Locate the cell with the specified text and output its [x, y] center coordinate. 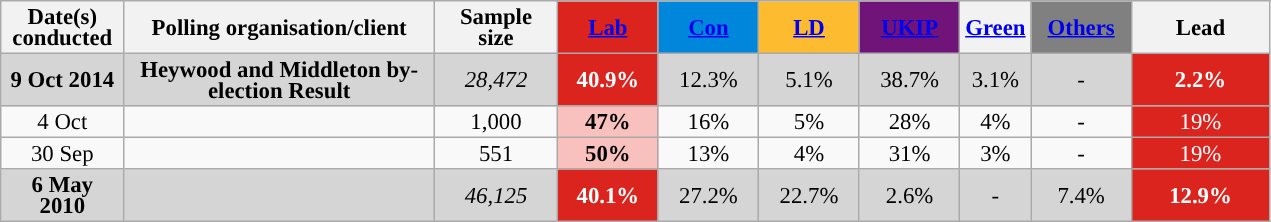
Sample size [496, 28]
UKIP [910, 28]
27.2% [708, 196]
50% [608, 154]
22.7% [810, 196]
7.4% [1082, 196]
5% [810, 122]
9 Oct 2014 [62, 80]
4 Oct [62, 122]
31% [910, 154]
Others [1082, 28]
40.9% [608, 80]
30 Sep [62, 154]
1,000 [496, 122]
551 [496, 154]
13% [708, 154]
Date(s)conducted [62, 28]
Green [996, 28]
12.3% [708, 80]
Lead [1200, 28]
28,472 [496, 80]
2.2% [1200, 80]
12.9% [1200, 196]
Polling organisation/client [280, 28]
3% [996, 154]
5.1% [810, 80]
3.1% [996, 80]
28% [910, 122]
40.1% [608, 196]
47% [608, 122]
16% [708, 122]
38.7% [910, 80]
Con [708, 28]
2.6% [910, 196]
6 May 2010 [62, 196]
46,125 [496, 196]
Heywood and Middleton by-election Result [280, 80]
LD [810, 28]
Lab [608, 28]
